Scan for the cell matching the given text and deliver its (X, Y) coordinate at center. 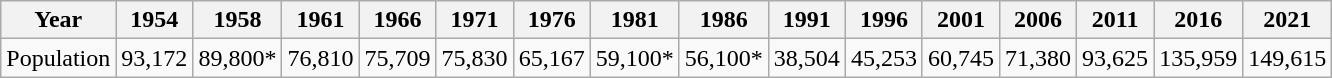
2006 (1038, 20)
1966 (398, 20)
149,615 (1288, 58)
1958 (238, 20)
Population (58, 58)
135,959 (1198, 58)
1954 (154, 20)
71,380 (1038, 58)
93,625 (1116, 58)
60,745 (960, 58)
1976 (552, 20)
1996 (884, 20)
89,800* (238, 58)
93,172 (154, 58)
1986 (724, 20)
76,810 (320, 58)
Year (58, 20)
2021 (1288, 20)
1971 (474, 20)
75,709 (398, 58)
75,830 (474, 58)
2001 (960, 20)
45,253 (884, 58)
1981 (634, 20)
2011 (1116, 20)
59,100* (634, 58)
38,504 (806, 58)
56,100* (724, 58)
1961 (320, 20)
65,167 (552, 58)
2016 (1198, 20)
1991 (806, 20)
